Provide the (X, Y) coordinate of the cell's center where the given text is located.  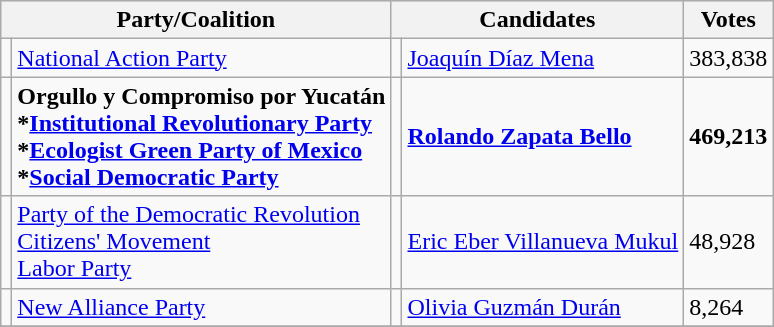
8,264 (728, 307)
Rolando Zapata Bello (543, 136)
383,838 (728, 58)
48,928 (728, 242)
Party of the Democratic RevolutionCitizens' MovementLabor Party (202, 242)
Orgullo y Compromiso por Yucatán *Institutional Revolutionary Party*Ecologist Green Party of Mexico*Social Democratic Party (202, 136)
469,213 (728, 136)
National Action Party (202, 58)
Joaquín Díaz Mena (543, 58)
Eric Eber Villanueva Mukul (543, 242)
New Alliance Party (202, 307)
Party/Coalition (196, 20)
Candidates (538, 20)
Olivia Guzmán Durán (543, 307)
Votes (728, 20)
